Search for the cell housing the specified text and yield its (x, y) center coordinate. 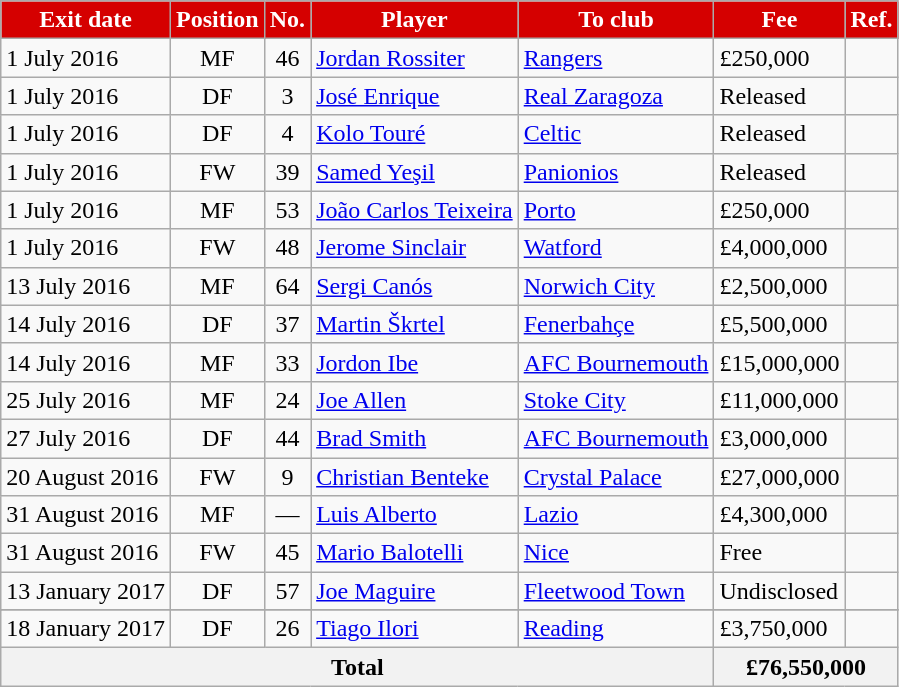
To club (616, 20)
27 July 2016 (86, 438)
64 (287, 286)
Luis Alberto (415, 515)
4 (287, 134)
£76,550,000 (806, 667)
18 January 2017 (86, 629)
Crystal Palace (616, 477)
Real Zaragoza (616, 96)
Rangers (616, 58)
Norwich City (616, 286)
£15,000,000 (780, 362)
£4,000,000 (780, 248)
Position (217, 20)
Reading (616, 629)
26 (287, 629)
José Enrique (415, 96)
53 (287, 210)
Fee (780, 20)
39 (287, 172)
No. (287, 20)
Panionios (616, 172)
Exit date (86, 20)
48 (287, 248)
£3,000,000 (780, 438)
Free (780, 553)
37 (287, 324)
13 January 2017 (86, 591)
46 (287, 58)
24 (287, 400)
Martin Škrtel (415, 324)
33 (287, 362)
25 July 2016 (86, 400)
Undisclosed (780, 591)
£4,300,000 (780, 515)
Brad Smith (415, 438)
20 August 2016 (86, 477)
Samed Yeşil (415, 172)
£3,750,000 (780, 629)
3 (287, 96)
Lazio (616, 515)
Joe Allen (415, 400)
Mario Balotelli (415, 553)
Player (415, 20)
£5,500,000 (780, 324)
Sergi Canós (415, 286)
45 (287, 553)
— (287, 515)
13 July 2016 (86, 286)
Christian Benteke (415, 477)
Total (358, 667)
£2,500,000 (780, 286)
Ref. (872, 20)
João Carlos Teixeira (415, 210)
9 (287, 477)
57 (287, 591)
Joe Maguire (415, 591)
Nice (616, 553)
£27,000,000 (780, 477)
Porto (616, 210)
Kolo Touré (415, 134)
Fleetwood Town (616, 591)
Fenerbahçe (616, 324)
Jerome Sinclair (415, 248)
44 (287, 438)
Stoke City (616, 400)
Jordon Ibe (415, 362)
Celtic (616, 134)
Watford (616, 248)
£11,000,000 (780, 400)
Jordan Rossiter (415, 58)
Tiago Ilori (415, 629)
